Return the [x, y] coordinate for the center point of the cell that contains the specified text.  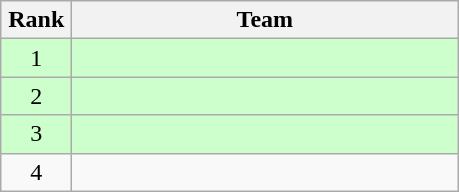
4 [36, 172]
Rank [36, 20]
Team [265, 20]
3 [36, 134]
1 [36, 58]
2 [36, 96]
